Output the [X, Y] coordinate of the center of the cell containing the given text.  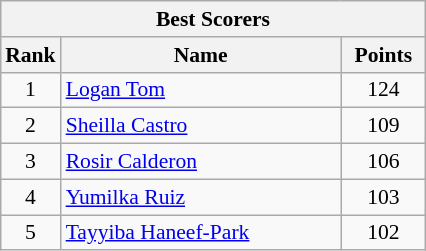
4 [30, 197]
Best Scorers [213, 19]
5 [30, 232]
Logan Tom [201, 90]
106 [384, 161]
102 [384, 232]
Name [201, 54]
Points [384, 54]
Yumilka Ruiz [201, 197]
3 [30, 161]
Rosir Calderon [201, 161]
Sheilla Castro [201, 126]
109 [384, 126]
Rank [30, 54]
1 [30, 90]
Tayyiba Haneef-Park [201, 232]
103 [384, 197]
124 [384, 90]
2 [30, 126]
